Determine the [X, Y] coordinate at the center of the cell enclosing the given text.  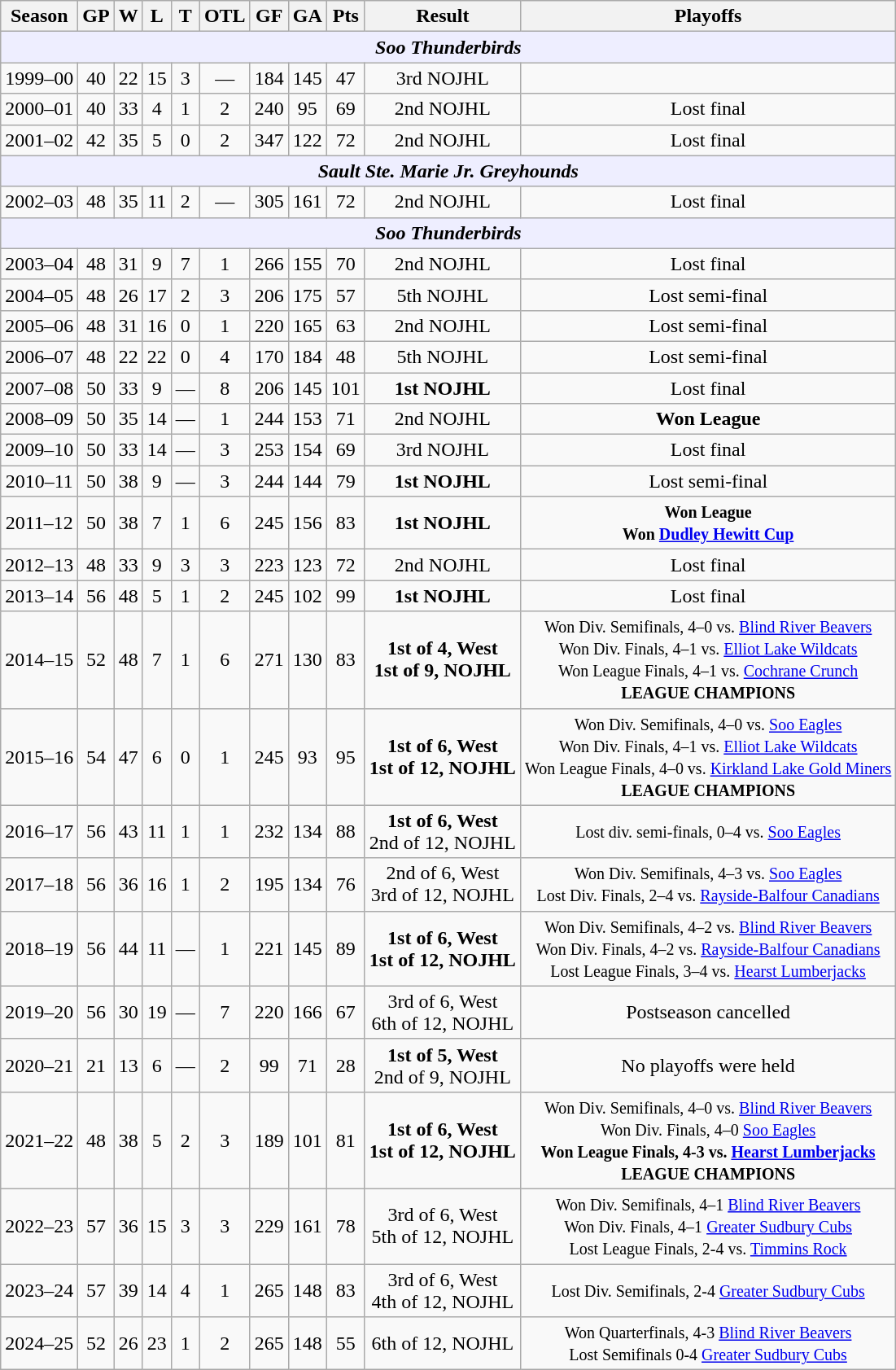
232 [269, 832]
3rd of 6, West4th of 12, NOJHL [443, 1289]
144 [308, 481]
2006–07 [39, 357]
2004–05 [39, 295]
Postseason cancelled [708, 1013]
Won Quarterfinals, 4-3 Blind River BeaversLost Semifinals 0-4 Greater Sudbury Cubs [708, 1343]
55 [345, 1343]
17 [156, 295]
43 [129, 832]
Lost div. semi-finals, 0–4 vs. Soo Eagles [708, 832]
54 [96, 757]
2023–24 [39, 1289]
2005–06 [39, 326]
2022–23 [39, 1226]
89 [345, 948]
102 [308, 596]
81 [345, 1140]
347 [269, 140]
78 [345, 1226]
88 [345, 832]
93 [308, 757]
305 [269, 202]
23 [156, 1343]
223 [269, 565]
165 [308, 326]
Result [443, 16]
156 [308, 523]
GP [96, 16]
195 [269, 884]
39 [129, 1289]
2009–10 [39, 450]
2014–15 [39, 659]
Won Div. Semifinals, 4–3 vs. Soo EaglesLost Div. Finals, 2–4 vs. Rayside-Balfour Canadians [708, 884]
Won LeagueWon Dudley Hewitt Cup [708, 523]
GA [308, 16]
153 [308, 419]
6th of 12, NOJHL [443, 1343]
122 [308, 140]
2024–25 [39, 1343]
No playoffs were held [708, 1065]
Sault Ste. Marie Jr. Greyhounds [448, 171]
2001–02 [39, 140]
2020–21 [39, 1065]
13 [129, 1065]
123 [308, 565]
166 [308, 1013]
240 [269, 109]
1st of 6, West2nd of 12, NOJHL [443, 832]
28 [345, 1065]
21 [96, 1065]
2002–03 [39, 202]
Won Div. Semifinals, 4–0 vs. Blind River BeaversWon Div. Finals, 4–0 Soo EaglesWon League Finals, 4-3 vs. Hearst LumberjacksLEAGUE CHAMPIONS [708, 1140]
2008–09 [39, 419]
Won League [708, 419]
2019–20 [39, 1013]
1999–00 [39, 78]
189 [269, 1140]
2007–08 [39, 388]
8 [225, 388]
T [186, 16]
253 [269, 450]
Playoffs [708, 16]
2013–14 [39, 596]
Lost Div. Semifinals, 2-4 Greater Sudbury Cubs [708, 1289]
Season [39, 16]
2015–16 [39, 757]
2000–01 [39, 109]
130 [308, 659]
155 [308, 264]
1st of 4, West1st of 9, NOJHL [443, 659]
79 [345, 481]
OTL [225, 16]
76 [345, 884]
67 [345, 1013]
W [129, 16]
2021–22 [39, 1140]
3rd of 6, West6th of 12, NOJHL [443, 1013]
2010–11 [39, 481]
266 [269, 264]
GF [269, 16]
63 [345, 326]
170 [269, 357]
Pts [345, 16]
42 [96, 140]
175 [308, 295]
2nd of 6, West3rd of 12, NOJHL [443, 884]
2016–17 [39, 832]
19 [156, 1013]
30 [129, 1013]
2018–19 [39, 948]
2003–04 [39, 264]
229 [269, 1226]
154 [308, 450]
271 [269, 659]
2012–13 [39, 565]
70 [345, 264]
221 [269, 948]
2017–18 [39, 884]
2011–12 [39, 523]
3rd of 6, West5th of 12, NOJHL [443, 1226]
L [156, 16]
1st of 5, West2nd of 9, NOJHL [443, 1065]
Won Div. Semifinals, 4–2 vs. Blind River BeaversWon Div. Finals, 4–2 vs. Rayside-Balfour CanadiansLost League Finals, 3–4 vs. Hearst Lumberjacks [708, 948]
44 [129, 948]
Won Div. Semifinals, 4–1 Blind River BeaversWon Div. Finals, 4–1 Greater Sudbury CubsLost League Finals, 2-4 vs. Timmins Rock [708, 1226]
